Identify which cell holds the provided text, then report its [x, y] central coordinate. 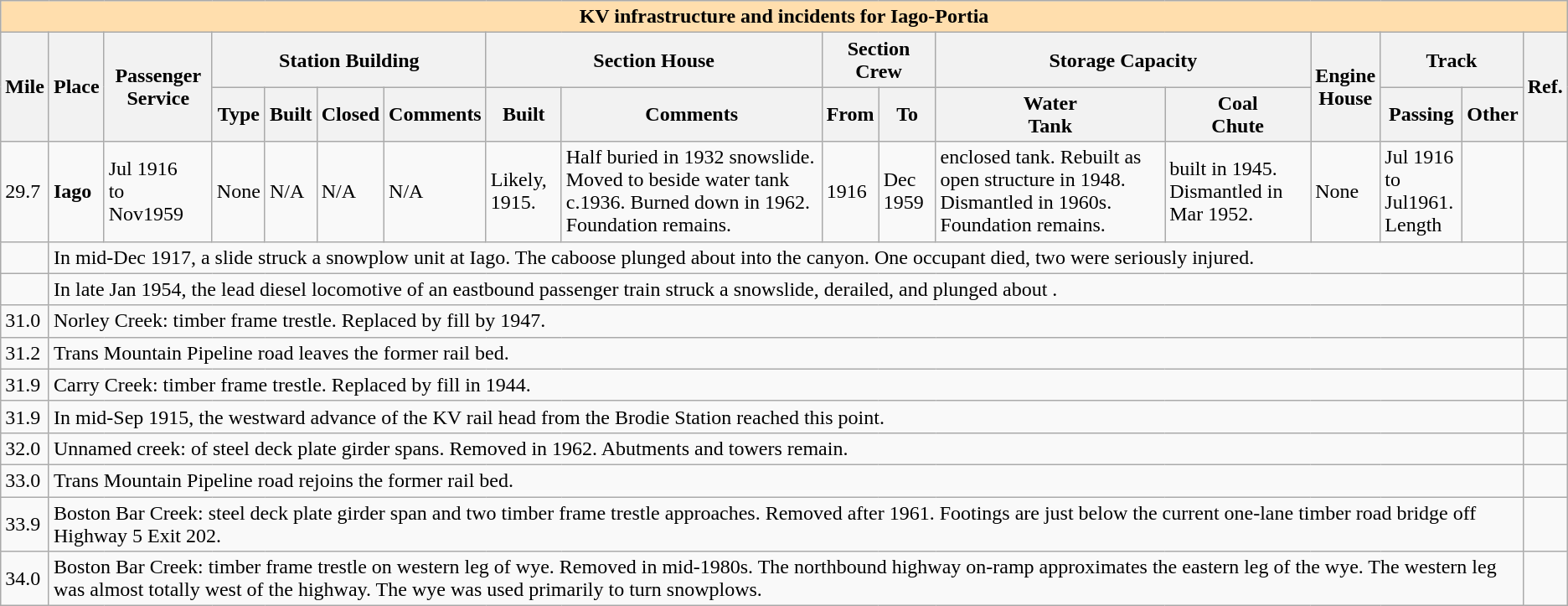
From [850, 114]
In mid-Sep 1915, the westward advance of the KV rail head from the Brodie Station reached this point. [786, 417]
32.0 [25, 448]
Carry Creek: timber frame trestle. Replaced by fill in 1944. [786, 385]
CoalChute [1238, 114]
Mile [25, 87]
33.9 [25, 523]
Norley Creek: timber frame trestle. Replaced by fill by 1947. [786, 321]
built in 1945. Dismantled in Mar 1952. [1238, 191]
Jul 1916 toJul1961.Length [1421, 191]
Half buried in 1932 snowslide. Moved to beside water tank c.1936. Burned down in 1962. Foundation remains. [692, 191]
Closed [350, 114]
Likely, 1915. [524, 191]
WaterTank [1050, 114]
1916 [850, 191]
enclosed tank. Rebuilt as open structure in 1948. Dismantled in 1960s. Foundation remains. [1050, 191]
In late Jan 1954, the lead diesel locomotive of an eastbound passenger train struck a snowslide, derailed, and plunged about . [786, 289]
Passing [1421, 114]
Trans Mountain Pipeline road rejoins the former rail bed. [786, 480]
Station Building [348, 60]
33.0 [25, 480]
Storage Capacity [1123, 60]
Jul 1916to Nov1959 [157, 191]
To [907, 114]
31.0 [25, 321]
Place [76, 87]
EngineHouse [1345, 87]
34.0 [25, 578]
Trans Mountain Pipeline road leaves the former rail bed. [786, 353]
Track [1452, 60]
31.2 [25, 353]
Ref. [1545, 87]
KV infrastructure and incidents for Iago-Portia [784, 17]
Section House [653, 60]
Passenger Service [157, 87]
Dec 1959 [907, 191]
In mid-Dec 1917, a slide struck a snowplow unit at Iago. The caboose plunged about into the canyon. One occupant died, two were seriously injured. [786, 257]
29.7 [25, 191]
Unnamed creek: of steel deck plate girder spans. Removed in 1962. Abutments and towers remain. [786, 448]
SectionCrew [879, 60]
Iago [76, 191]
Type [238, 114]
Other [1493, 114]
